Pinpoint the cell where the given text exists, returning its (X, Y) midpoint coordinate. 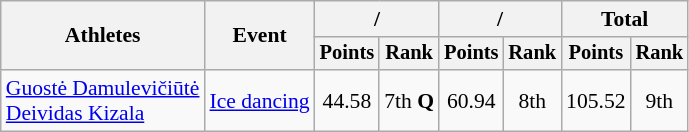
9th (660, 100)
Event (260, 36)
Athletes (103, 36)
105.52 (596, 100)
Guostė Damulevičiūtė Deividas Kizala (103, 100)
8th (532, 100)
7th Q (409, 100)
44.58 (347, 100)
Ice dancing (260, 100)
Total (624, 19)
60.94 (471, 100)
